Scan for the cell matching the given text and deliver its (X, Y) coordinate at center. 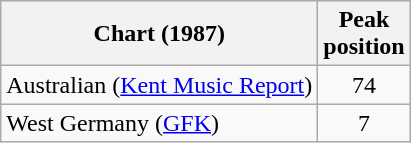
West Germany (GFK) (160, 123)
7 (364, 123)
74 (364, 85)
Chart (1987) (160, 34)
Peakposition (364, 34)
Australian (Kent Music Report) (160, 85)
